Detect which cell encompasses the target text, then output its [X, Y] center coordinate. 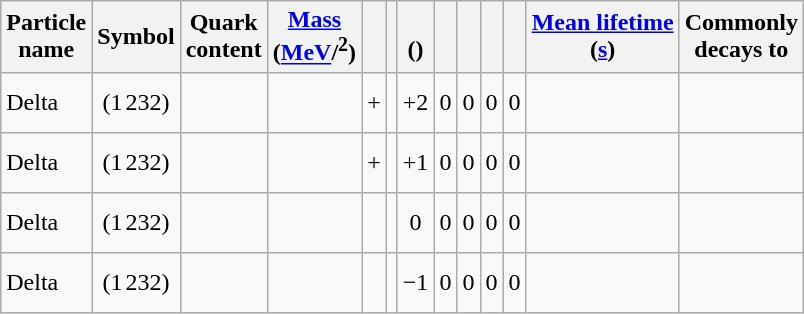
Symbol [136, 37]
Commonlydecays to [741, 37]
Particlename [46, 37]
Quarkcontent [224, 37]
+1 [416, 162]
−1 [416, 282]
Mass(MeV/2) [314, 37]
Mean lifetime(s) [602, 37]
+2 [416, 102]
() [416, 37]
